Return [x, y] of the center of cell containing provided text 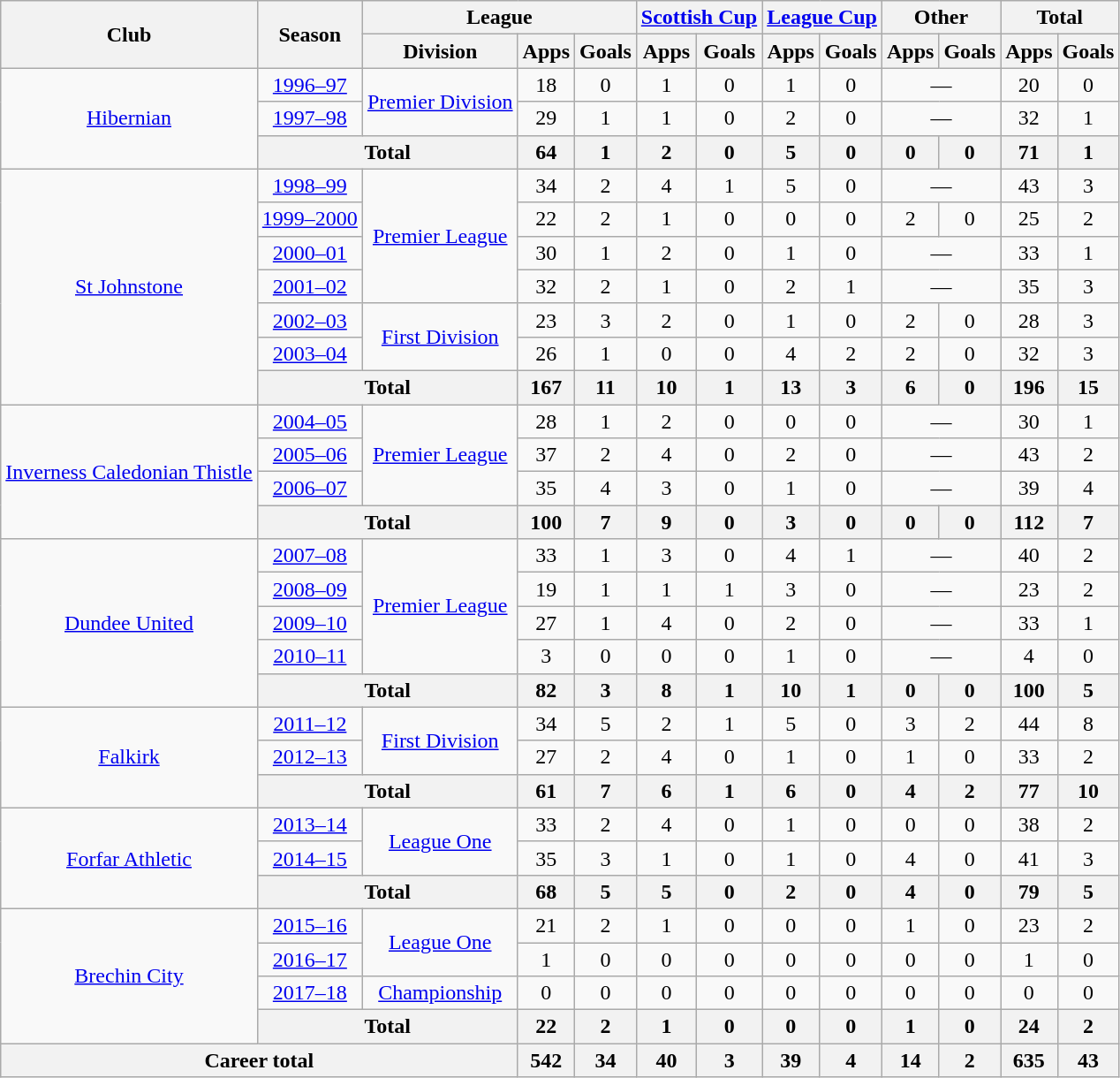
St Johnstone [129, 286]
Club [129, 34]
League Cup [822, 18]
2006–07 [309, 489]
24 [1029, 1027]
37 [546, 455]
9 [666, 522]
64 [546, 152]
542 [546, 1060]
2012–13 [309, 757]
38 [1029, 824]
Falkirk [129, 757]
14 [910, 1060]
19 [546, 589]
44 [1029, 724]
2000–01 [309, 253]
15 [1088, 387]
2011–12 [309, 724]
112 [1029, 522]
1999–2000 [309, 219]
2013–14 [309, 824]
Division [440, 51]
Inverness Caledonian Thistle [129, 472]
2002–03 [309, 320]
2009–10 [309, 623]
Dundee United [129, 623]
2001–02 [309, 286]
League [499, 18]
2005–06 [309, 455]
13 [791, 387]
2017–18 [309, 993]
71 [1029, 152]
2007–08 [309, 556]
61 [546, 791]
29 [546, 118]
41 [1029, 858]
Premier Division [440, 102]
Career total [260, 1060]
79 [1029, 892]
Other [941, 18]
Forfar Athletic [129, 858]
635 [1029, 1060]
1997–98 [309, 118]
2014–15 [309, 858]
25 [1029, 219]
Scottish Cup [699, 18]
26 [546, 353]
196 [1029, 387]
11 [606, 387]
2003–04 [309, 353]
21 [546, 925]
1998–99 [309, 186]
82 [546, 690]
2008–09 [309, 589]
2015–16 [309, 925]
2004–05 [309, 421]
2010–11 [309, 657]
Season [309, 34]
2016–17 [309, 959]
1996–97 [309, 85]
77 [1029, 791]
Hibernian [129, 118]
20 [1029, 85]
18 [546, 85]
167 [546, 387]
Brechin City [129, 976]
Championship [440, 993]
68 [546, 892]
